Find where the given text appears and provide that cell's center as [X, Y] coordinate. 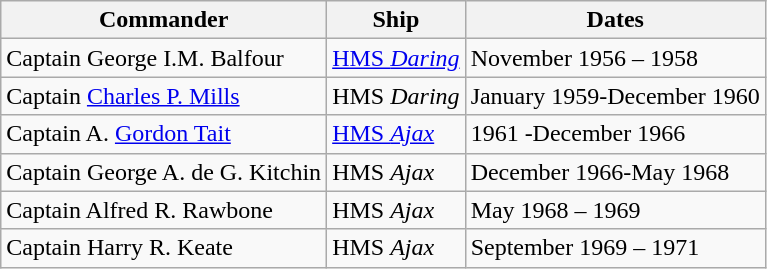
September 1969 – 1971 [615, 248]
Captain Alfred R. Rawbone [164, 210]
January 1959-December 1960 [615, 96]
1961 -December 1966 [615, 134]
May 1968 – 1969 [615, 210]
Ship [396, 20]
Captain A. Gordon Tait [164, 134]
Commander [164, 20]
Dates [615, 20]
Captain George A. de G. Kitchin [164, 172]
Captain Charles P. Mills [164, 96]
November 1956 – 1958 [615, 58]
Captain Harry R. Keate [164, 248]
December 1966-May 1968 [615, 172]
Captain George I.M. Balfour [164, 58]
